From the cell containing the given text, extract its center point as (x, y) coordinate. 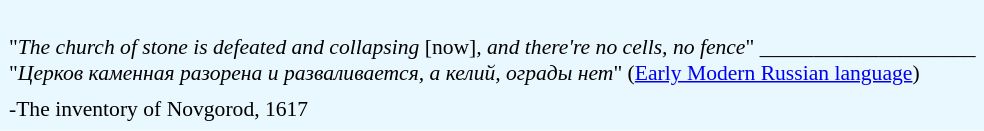
-The inventory of Novgorod, 1617 (493, 108)
